Scan for the cell matching the given text and deliver its (X, Y) coordinate at center. 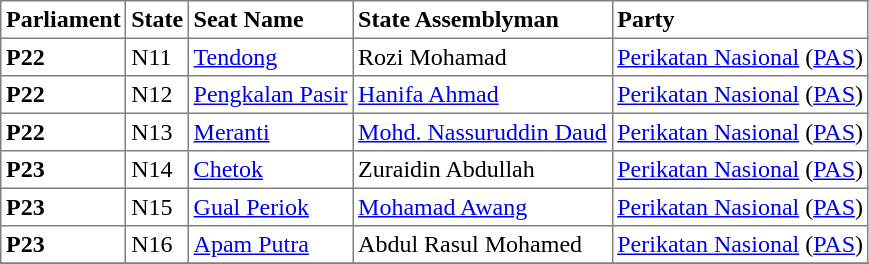
N14 (157, 170)
N11 (157, 57)
N16 (157, 245)
State (157, 20)
State Assemblyman (482, 20)
Tendong (270, 57)
Mohamad Awang (482, 207)
N12 (157, 95)
Seat Name (270, 20)
Party (740, 20)
N13 (157, 132)
N15 (157, 207)
Abdul Rasul Mohamed (482, 245)
Rozi Mohamad (482, 57)
Apam Putra (270, 245)
Parliament (64, 20)
Pengkalan Pasir (270, 95)
Hanifa Ahmad (482, 95)
Mohd. Nassuruddin Daud (482, 132)
Zuraidin Abdullah (482, 170)
Chetok (270, 170)
Meranti (270, 132)
Gual Periok (270, 207)
